For the text-containing cell, return its midpoint in (X, Y) coordinate format. 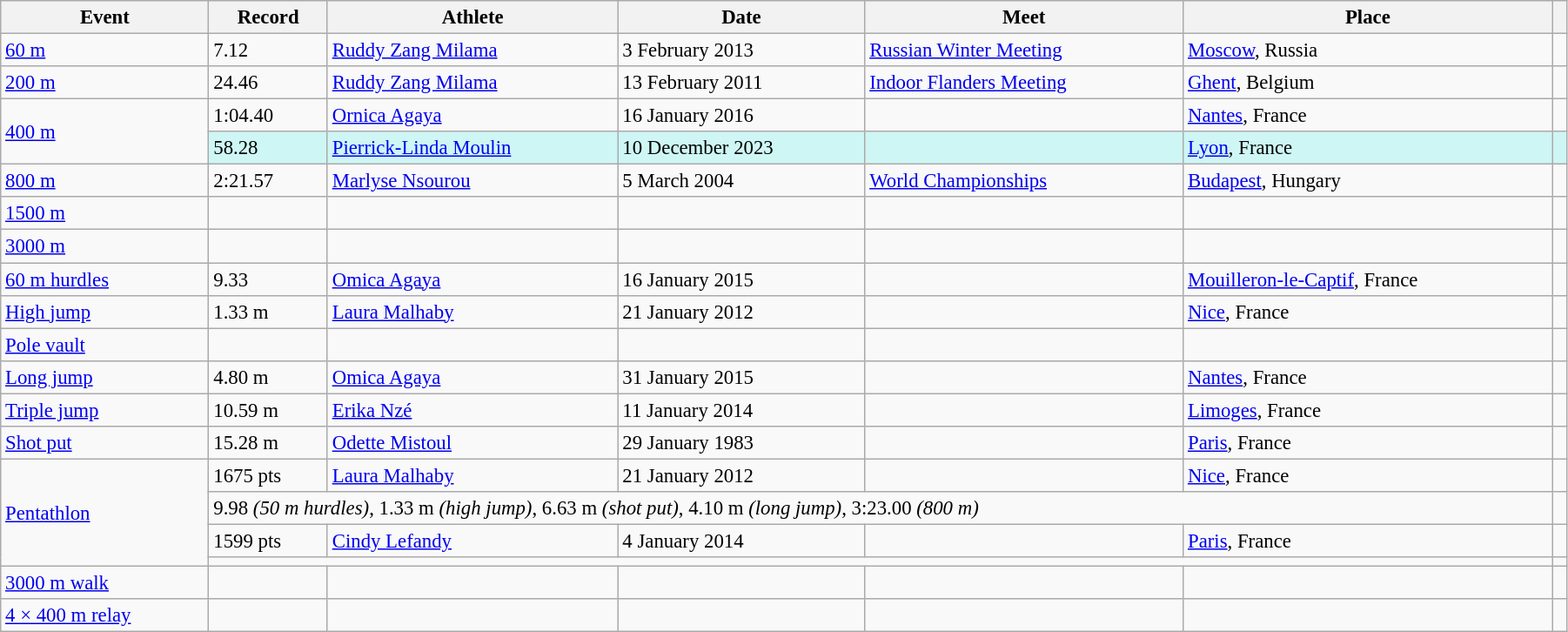
2:21.57 (268, 181)
Pierrick-Linda Moulin (472, 148)
Date (741, 17)
13 February 2011 (741, 83)
Ornica Agaya (472, 116)
Meet (1024, 17)
16 January 2016 (741, 116)
Pentathlon (104, 512)
24.46 (268, 83)
60 m (104, 50)
Russian Winter Meeting (1024, 50)
Event (104, 17)
1.33 m (268, 312)
4 January 2014 (741, 541)
Erika Nzé (472, 410)
10.59 m (268, 410)
Pole vault (104, 345)
4 × 400 m relay (104, 615)
Lyon, France (1368, 148)
800 m (104, 181)
Odette Mistoul (472, 443)
Limoges, France (1368, 410)
9.33 (268, 279)
Marlyse Nsourou (472, 181)
5 March 2004 (741, 181)
3000 m walk (104, 583)
1500 m (104, 213)
Record (268, 17)
58.28 (268, 148)
400 m (104, 132)
Indoor Flanders Meeting (1024, 83)
Shot put (104, 443)
60 m hurdles (104, 279)
1675 pts (268, 475)
High jump (104, 312)
1599 pts (268, 541)
9.98 (50 m hurdles), 1.33 m (high jump), 6.63 m (shot put), 4.10 m (long jump), 3:23.00 (800 m) (881, 508)
11 January 2014 (741, 410)
Place (1368, 17)
16 January 2015 (741, 279)
Budapest, Hungary (1368, 181)
Athlete (472, 17)
31 January 2015 (741, 377)
Ghent, Belgium (1368, 83)
Moscow, Russia (1368, 50)
1:04.40 (268, 116)
7.12 (268, 50)
15.28 m (268, 443)
4.80 m (268, 377)
Triple jump (104, 410)
200 m (104, 83)
10 December 2023 (741, 148)
3000 m (104, 246)
3 February 2013 (741, 50)
Long jump (104, 377)
29 January 1983 (741, 443)
Mouilleron-le-Captif, France (1368, 279)
World Championships (1024, 181)
Cindy Lefandy (472, 541)
